From the cell containing the given text, extract its center point as (x, y) coordinate. 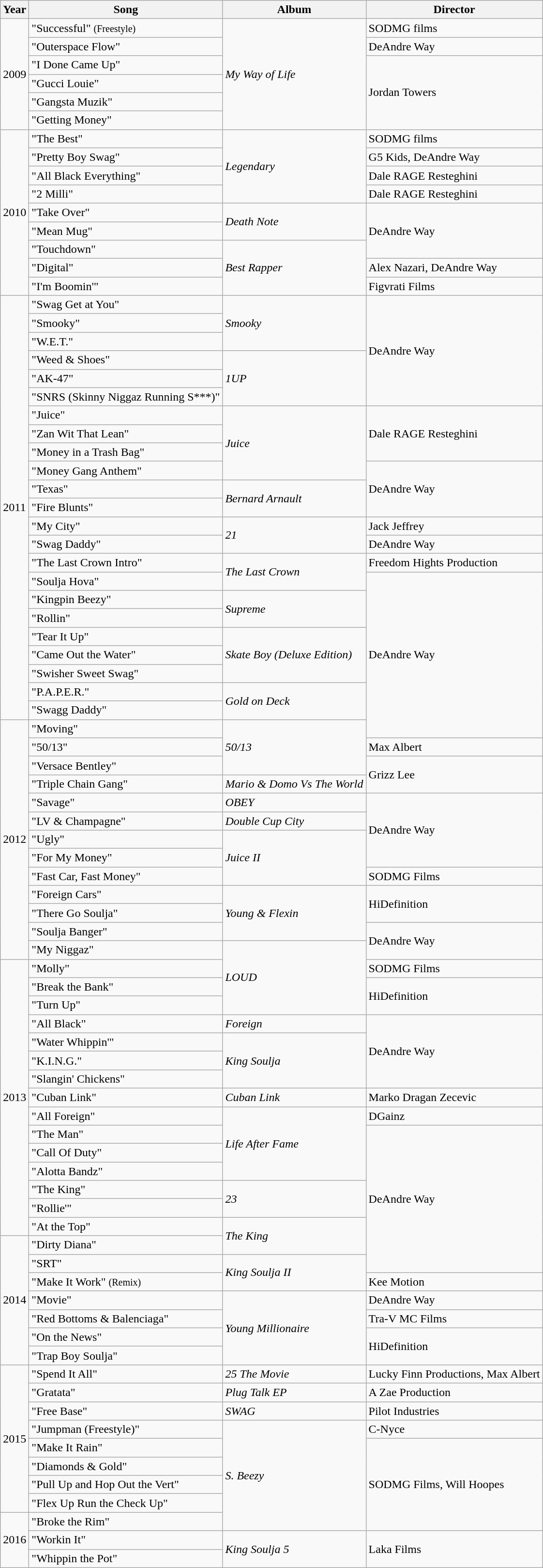
"Make It Work" (Remix) (126, 1282)
"Moving" (126, 729)
Grizz Lee (454, 775)
"Weed & Shoes" (126, 360)
"Successful" (Freestyle) (126, 28)
Cuban Link (294, 1097)
"Molly" (126, 968)
Best Rapper (294, 268)
Supreme (294, 609)
"Zan Wit That Lean" (126, 434)
King Soulja II (294, 1273)
"Touchdown" (126, 249)
"Fire Blunts" (126, 507)
"Money in a Trash Bag" (126, 452)
LOUD (294, 978)
"The Best" (126, 139)
"The Last Crown Intro" (126, 563)
Young Millionaire (294, 1328)
"On the News" (126, 1337)
"Flex Up Run the Check Up" (126, 1503)
Director (454, 10)
"Broke the Rim" (126, 1521)
Alex Nazari, DeAndre Way (454, 268)
"Juice" (126, 415)
"Workin It" (126, 1540)
"Soulja Hova" (126, 581)
"At the Top" (126, 1226)
SWAG (294, 1411)
"K.I.N.G." (126, 1060)
"Cuban Link" (126, 1097)
"Gratata" (126, 1392)
"Red Bottoms & Balenciaga" (126, 1319)
"Rollie'" (126, 1208)
King Soulja 5 (294, 1549)
Mario & Domo Vs The World (294, 784)
"Jumpman (Freestyle)" (126, 1429)
Freedom Hights Production (454, 563)
"Gucci Louie" (126, 83)
OBEY (294, 802)
"Digital" (126, 268)
Kee Motion (454, 1282)
25 The Movie (294, 1374)
"I'm Boomin'" (126, 286)
"Turn Up" (126, 1005)
2015 (15, 1438)
Lucky Finn Productions, Max Albert (454, 1374)
"Savage" (126, 802)
Song (126, 10)
My Way of Life (294, 74)
"Whippin the Pot" (126, 1558)
King Soulja (294, 1060)
"Mean Mug" (126, 231)
The King (294, 1236)
"My City" (126, 526)
"Ugly" (126, 839)
"The King" (126, 1190)
Tra-V MC Films (454, 1319)
"Kingpin Beezy" (126, 600)
"Triple Chain Gang" (126, 784)
"Trap Boy Soulja" (126, 1355)
Year (15, 10)
"SNRS (Skinny Niggaz Running S***)" (126, 397)
Marko Dragan Zecevic (454, 1097)
"Versace Bentley" (126, 765)
C-Nyce (454, 1429)
Max Albert (454, 747)
"My Niggaz" (126, 950)
"Swisher Sweet Swag" (126, 673)
2013 (15, 1098)
"Free Base" (126, 1411)
21 (294, 535)
"50/13" (126, 747)
"Swag Daddy" (126, 544)
Legendary (294, 166)
"Getting Money" (126, 120)
Plug Talk EP (294, 1392)
"2 Milli" (126, 194)
"Swagg Daddy" (126, 710)
"Make It Rain" (126, 1448)
Death Note (294, 221)
"Break the Bank" (126, 987)
"Tear It Up" (126, 637)
"Outerspace Flow" (126, 47)
"Alotta Bandz" (126, 1171)
"Water Whippin'" (126, 1042)
"Slangin' Chickens" (126, 1079)
"All Black" (126, 1024)
A Zae Production (454, 1392)
"Came Out the Water" (126, 655)
SODMG Films, Will Hoopes (454, 1485)
"There Go Soulja" (126, 913)
"Gangsta Muzik" (126, 102)
"I Done Came Up" (126, 65)
"W.E.T." (126, 342)
Double Cup City (294, 821)
Juice II (294, 858)
2014 (15, 1300)
G5 Kids, DeAndre Way (454, 157)
"For My Money" (126, 858)
"Soulja Banger" (126, 931)
"Swag Get at You" (126, 305)
"AK-47" (126, 378)
"All Black Everything" (126, 175)
"Fast Car, Fast Money" (126, 876)
Juice (294, 443)
"Money Gang Anthem" (126, 470)
2009 (15, 74)
"Diamonds & Gold" (126, 1466)
"All Foreign" (126, 1116)
Gold on Deck (294, 701)
"Smooky" (126, 323)
23 (294, 1199)
2010 (15, 212)
"The Man" (126, 1134)
2011 (15, 508)
"Foreign Cars" (126, 895)
Album (294, 10)
1UP (294, 378)
DGainz (454, 1116)
"Texas" (126, 489)
"Spend It All" (126, 1374)
"Pretty Boy Swag" (126, 157)
"Take Over" (126, 212)
"Call Of Duty" (126, 1153)
Young & Flexin (294, 913)
"Rollin" (126, 618)
Bernard Arnault (294, 498)
Figvrati Films (454, 286)
Skate Boy (Deluxe Edition) (294, 655)
Foreign (294, 1024)
Laka Films (454, 1549)
"LV & Champagne" (126, 821)
Jack Jeffrey (454, 526)
"SRT" (126, 1263)
2016 (15, 1540)
"Pull Up and Hop Out the Vert" (126, 1485)
50/13 (294, 747)
"Dirty Diana" (126, 1245)
"P.A.P.E.R." (126, 692)
The Last Crown (294, 572)
Jordan Towers (454, 93)
2012 (15, 839)
Life After Fame (294, 1143)
Pilot Industries (454, 1411)
Smooky (294, 323)
S. Beezy (294, 1475)
"Movie" (126, 1300)
